Capture the cell that displays the provided text and extract its [x, y] central coordinate. 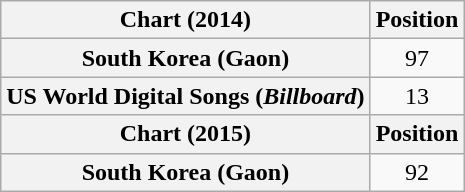
Chart (2014) [186, 20]
92 [417, 172]
97 [417, 58]
US World Digital Songs (Billboard) [186, 96]
13 [417, 96]
Chart (2015) [186, 134]
